From the cell containing the given text, extract its center point as (x, y) coordinate. 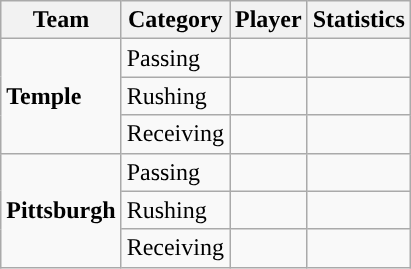
Pittsburgh (61, 210)
Category (175, 20)
Team (61, 20)
Temple (61, 96)
Player (269, 20)
Statistics (358, 20)
